Capture the cell that displays the provided text and extract its [x, y] central coordinate. 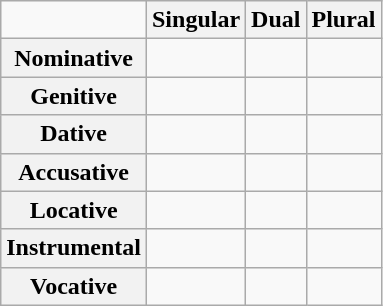
Dual [276, 20]
Dative [74, 134]
Nominative [74, 58]
Vocative [74, 286]
Locative [74, 210]
Instrumental [74, 248]
Singular [196, 20]
Genitive [74, 96]
Plural [344, 20]
Accusative [74, 172]
